Return (X, Y) of the center of cell containing provided text 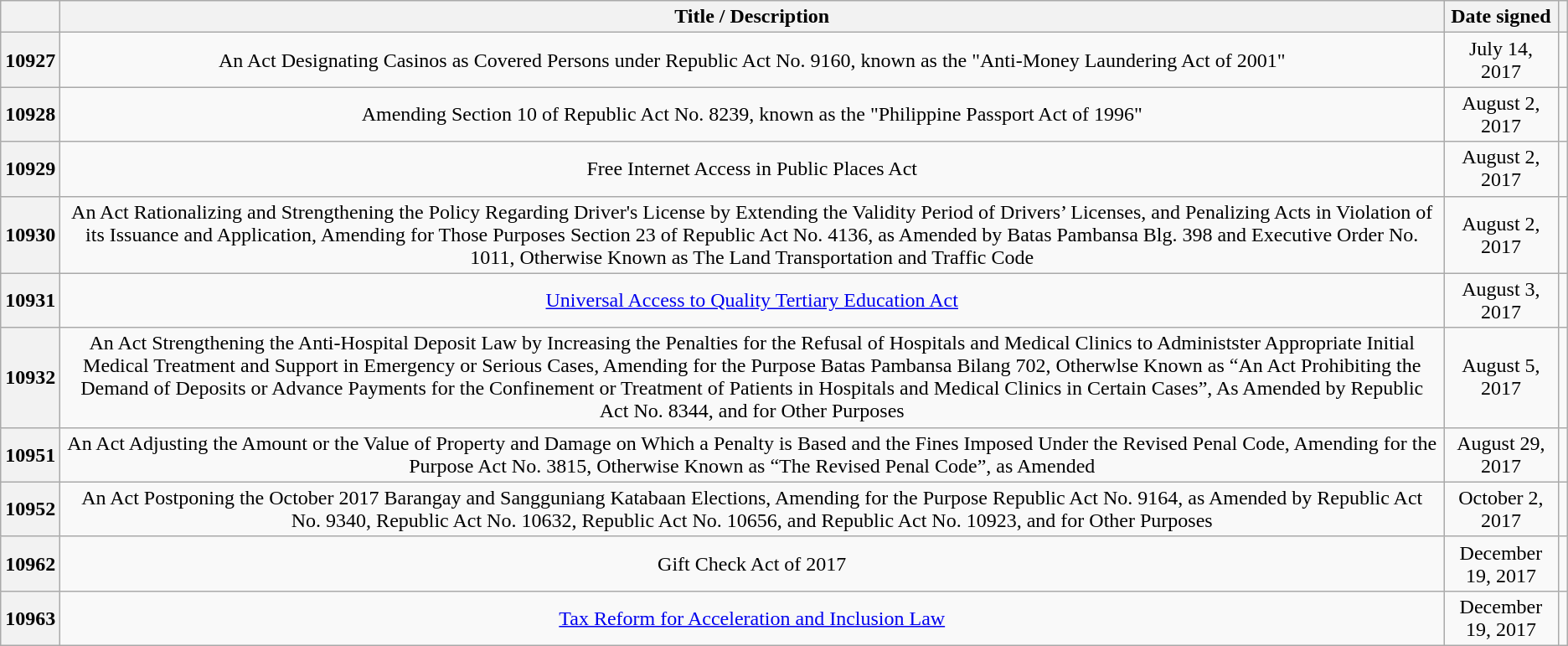
August 5, 2017 (1501, 377)
10951 (30, 454)
July 14, 2017 (1501, 60)
10928 (30, 114)
10927 (30, 60)
Free Internet Access in Public Places Act (752, 169)
10930 (30, 235)
August 29, 2017 (1501, 454)
10932 (30, 377)
Gift Check Act of 2017 (752, 563)
10962 (30, 563)
Date signed (1501, 17)
10963 (30, 618)
October 2, 2017 (1501, 509)
Universal Access to Quality Tertiary Education Act (752, 300)
10929 (30, 169)
10931 (30, 300)
Amending Section 10 of Republic Act No. 8239, known as the "Philippine Passport Act of 1996" (752, 114)
Title / Description (752, 17)
Tax Reform for Acceleration and Inclusion Law (752, 618)
An Act Designating Casinos as Covered Persons under Republic Act No. 9160, known as the "Anti-Money Laundering Act of 2001" (752, 60)
August 3, 2017 (1501, 300)
10952 (30, 509)
